Return the (x, y) coordinate for the center point of the cell that contains the specified text.  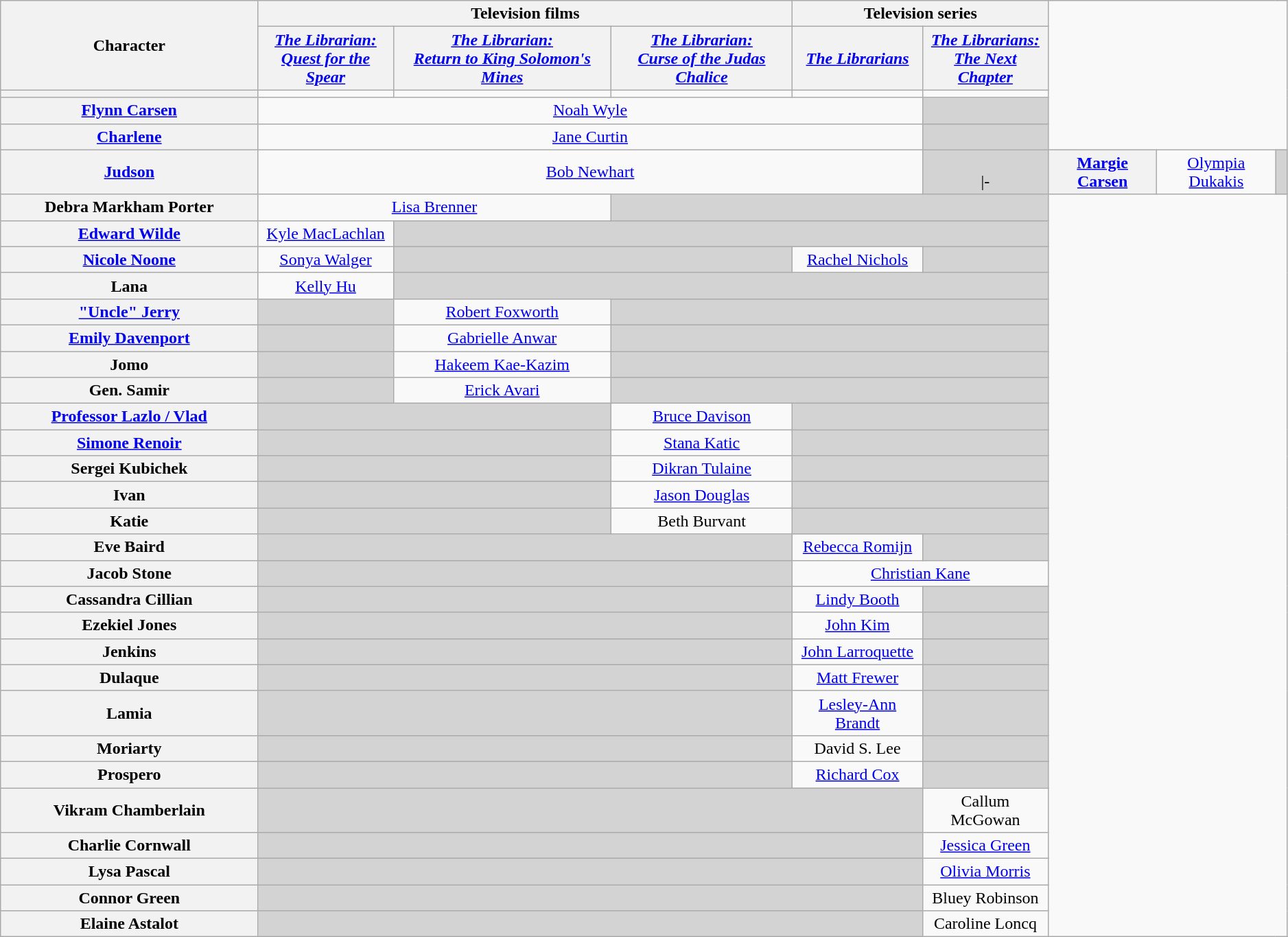
Olympia Dukakis (1216, 172)
Olivia Morris (985, 872)
Gabrielle Anwar (502, 338)
John Larroquette (858, 651)
Hakeem Kae-Kazim (502, 365)
The Librarians:The Next Chapter (985, 58)
Vikram Chamberlain (129, 810)
Kyle MacLachlan (325, 233)
Lisa Brenner (434, 207)
Judson (129, 172)
Bruce Davison (701, 417)
Richard Cox (858, 774)
|- (985, 172)
Margie Carsen (1103, 172)
Ivan (129, 495)
Dikran Tulaine (701, 469)
Professor Lazlo / Vlad (129, 417)
Rachel Nichols (858, 259)
Jason Douglas (701, 495)
Caroline Loncq (985, 924)
Prospero (129, 774)
Bob Newhart (590, 172)
Sonya Walger (325, 259)
Robert Foxworth (502, 312)
Stana Katic (701, 443)
Lamia (129, 713)
Flynn Carsen (129, 111)
David S. Lee (858, 748)
Lysa Pascal (129, 872)
Rebecca Romijn (858, 547)
Lindy Booth (858, 599)
Sergei Kubichek (129, 469)
Jacob Stone (129, 573)
"Uncle" Jerry (129, 312)
Television series (921, 14)
Charlie Cornwall (129, 846)
Christian Kane (921, 573)
Simone Renoir (129, 443)
Jessica Green (985, 846)
Bluey Robinson (985, 898)
Emily Davenport (129, 338)
Television films (526, 14)
Charlene (129, 137)
Jomo (129, 365)
Gen. Samir (129, 391)
Beth Burvant (701, 521)
Connor Green (129, 898)
The Librarian:Quest for the Spear (325, 58)
Lana (129, 286)
Lesley-Ann Brandt (858, 713)
Character (129, 45)
Kelly Hu (325, 286)
Callum McGowan (985, 810)
The Librarians (858, 58)
Erick Avari (502, 391)
Matt Frewer (858, 678)
Nicole Noone (129, 259)
Edward Wilde (129, 233)
Ezekiel Jones (129, 625)
The Librarian:Return to King Solomon's Mines (502, 58)
Katie (129, 521)
Eve Baird (129, 547)
Noah Wyle (590, 111)
Dulaque (129, 678)
Elaine Astalot (129, 924)
Debra Markham Porter (129, 207)
Cassandra Cillian (129, 599)
John Kim (858, 625)
Jenkins (129, 651)
The Librarian:Curse of the Judas Chalice (701, 58)
Jane Curtin (590, 137)
Moriarty (129, 748)
